Detect which cell encompasses the target text, then output its (X, Y) center coordinate. 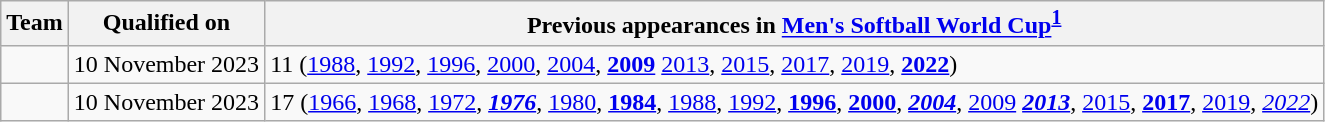
17 (1966, 1968, 1972, 1976, 1980, 1984, 1988, 1992, 1996, 2000, 2004, 2009 2013, 2015, 2017, 2019, 2022) (794, 102)
Team (35, 24)
11 (1988, 1992, 1996, 2000, 2004, 2009 2013, 2015, 2017, 2019, 2022) (794, 64)
Previous appearances in Men's Softball World Cup1 (794, 24)
Qualified on (166, 24)
